Pinpoint the cell where the given text exists, returning its (X, Y) midpoint coordinate. 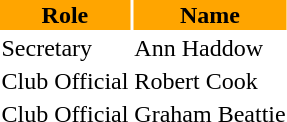
Role (65, 15)
Robert Cook (210, 81)
Ann Haddow (210, 48)
Secretary (65, 48)
Club Official (65, 81)
Name (210, 15)
